Scan for the cell matching the given text and deliver its (X, Y) coordinate at center. 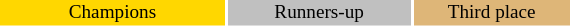
Champions (112, 13)
Third place (492, 13)
Runners-up (319, 13)
